Output the [X, Y] coordinate of the center of the cell containing the given text.  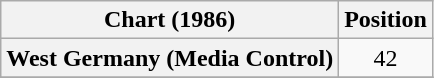
Position [386, 20]
Chart (1986) [170, 20]
West Germany (Media Control) [170, 58]
42 [386, 58]
